Find where the given text appears and provide that cell's center as [x, y] coordinate. 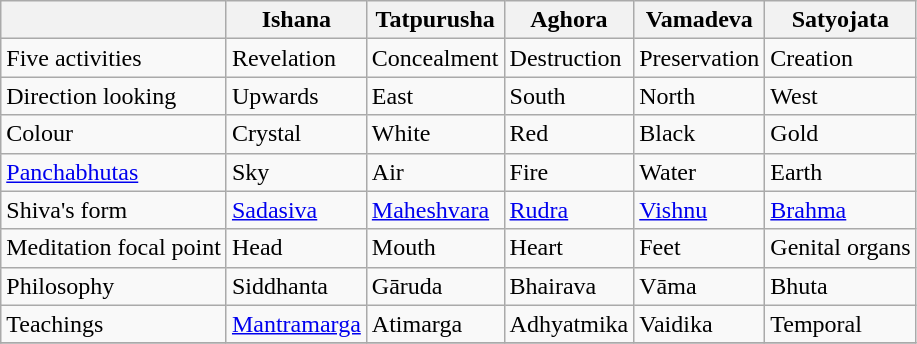
Head [296, 248]
Mouth [435, 248]
Air [435, 172]
Tatpurusha [435, 20]
Concealment [435, 58]
Red [569, 134]
Genital organs [840, 248]
Temporal [840, 324]
Bhuta [840, 286]
Feet [700, 248]
West [840, 96]
Rudra [569, 210]
Creation [840, 58]
South [569, 96]
Vishnu [700, 210]
Maheshvara [435, 210]
Philosophy [114, 286]
Atimarga [435, 324]
Shiva's form [114, 210]
Earth [840, 172]
Panchabhutas [114, 172]
Adhyatmika [569, 324]
Meditation focal point [114, 248]
Crystal [296, 134]
Black [700, 134]
Bhairava [569, 286]
Vamadeva [700, 20]
Gāruda [435, 286]
Satyojata [840, 20]
Sadasiva [296, 210]
Fire [569, 172]
White [435, 134]
Ishana [296, 20]
Preservation [700, 58]
Direction looking [114, 96]
Sky [296, 172]
Brahma [840, 210]
Revelation [296, 58]
Colour [114, 134]
Destruction [569, 58]
Mantramarga [296, 324]
Siddhanta [296, 286]
Five activities [114, 58]
Teachings [114, 324]
Upwards [296, 96]
Vāma [700, 286]
East [435, 96]
Water [700, 172]
Vaidika [700, 324]
Gold [840, 134]
North [700, 96]
Heart [569, 248]
Aghora [569, 20]
